Identify which cell holds the provided text, then report its (X, Y) central coordinate. 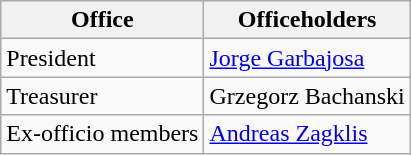
Jorge Garbajosa (307, 58)
President (102, 58)
Officeholders (307, 20)
Treasurer (102, 96)
Ex-officio members (102, 134)
Office (102, 20)
Andreas Zagklis (307, 134)
Grzegorz Bachanski (307, 96)
